Provide the (x, y) coordinate of the cell's center where the given text is located.  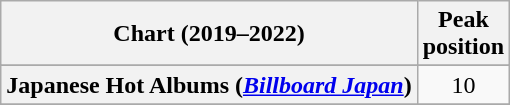
10 (463, 85)
Japanese Hot Albums (Billboard Japan) (209, 85)
Peakposition (463, 34)
Chart (2019–2022) (209, 34)
